Scan for the cell matching the given text and deliver its [X, Y] coordinate at center. 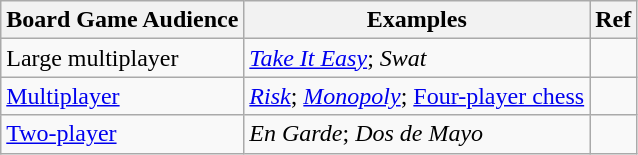
Risk; Monopoly; Four-player chess [417, 96]
Two-player [122, 134]
En Garde; Dos de Mayo [417, 134]
Ref [614, 20]
Multiplayer [122, 96]
Take It Easy; Swat [417, 58]
Examples [417, 20]
Board Game Audience [122, 20]
Large multiplayer [122, 58]
